Capture the cell that displays the provided text and extract its [x, y] central coordinate. 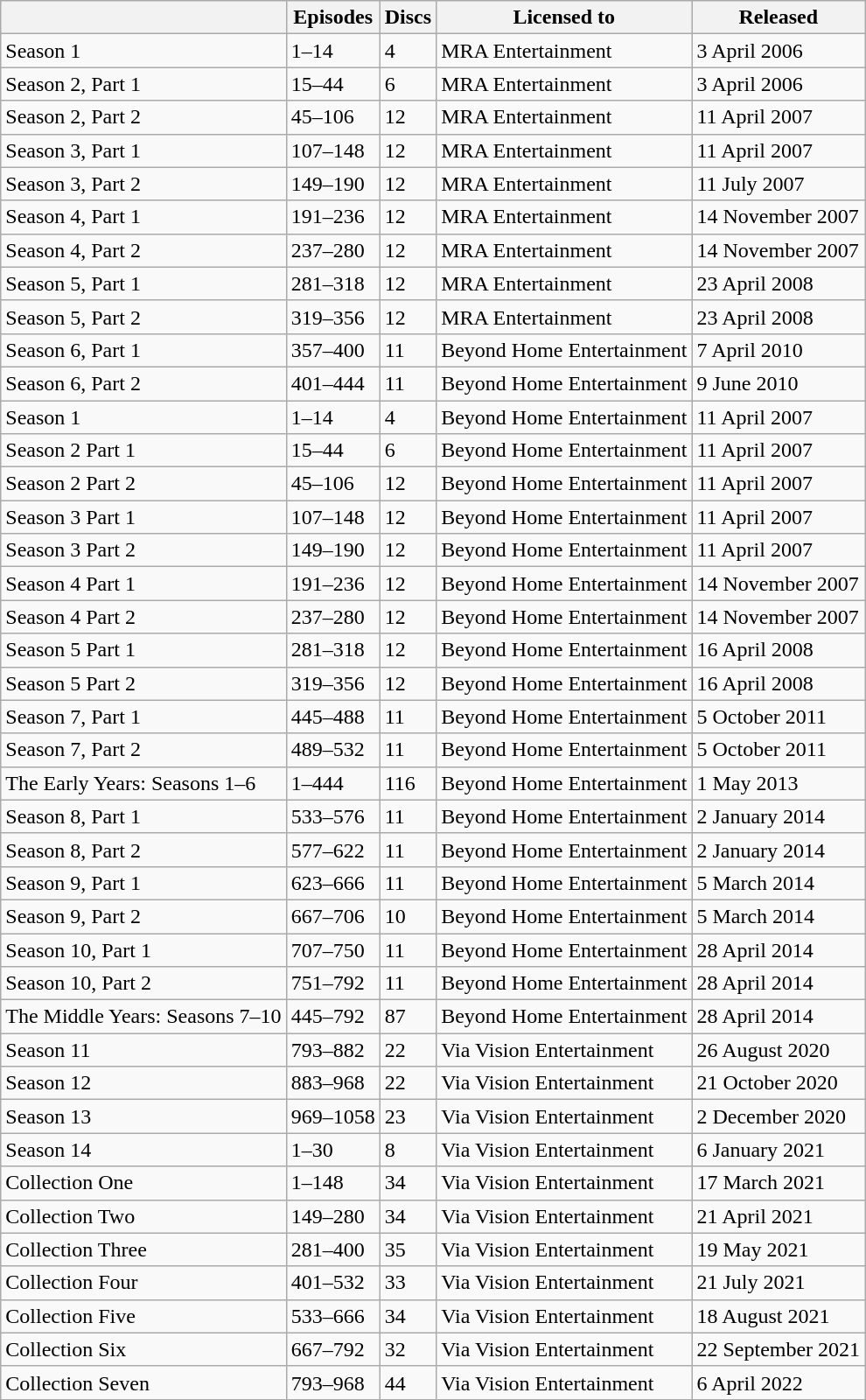
Season 11 [143, 1050]
623–666 [332, 883]
445–792 [332, 1017]
533–576 [332, 816]
Season 2, Part 2 [143, 117]
969–1058 [332, 1116]
533–666 [332, 1316]
21 October 2020 [779, 1083]
883–968 [332, 1083]
Season 4 Part 2 [143, 617]
87 [408, 1017]
Season 3 Part 1 [143, 517]
Season 4, Part 2 [143, 250]
33 [408, 1283]
Season 2 Part 1 [143, 451]
Season 10, Part 2 [143, 983]
32 [408, 1349]
1 May 2013 [779, 783]
1–148 [332, 1183]
Season 4, Part 1 [143, 217]
Season 8, Part 2 [143, 850]
Season 14 [143, 1150]
Discs [408, 17]
707–750 [332, 949]
281–400 [332, 1249]
Season 10, Part 1 [143, 949]
The Middle Years: Seasons 7–10 [143, 1017]
401–532 [332, 1283]
Episodes [332, 17]
6 January 2021 [779, 1150]
Season 5 Part 1 [143, 650]
7 April 2010 [779, 350]
Season 2 Part 2 [143, 484]
9 June 2010 [779, 383]
Season 4 Part 1 [143, 584]
2 December 2020 [779, 1116]
357–400 [332, 350]
Season 7, Part 1 [143, 717]
149–280 [332, 1216]
Season 7, Part 2 [143, 750]
1–30 [332, 1150]
1–444 [332, 783]
Season 12 [143, 1083]
Collection One [143, 1183]
Season 5, Part 1 [143, 283]
Season 6, Part 2 [143, 383]
35 [408, 1249]
44 [408, 1382]
21 July 2021 [779, 1283]
22 September 2021 [779, 1349]
Season 9, Part 1 [143, 883]
Season 5 Part 2 [143, 683]
19 May 2021 [779, 1249]
Season 9, Part 2 [143, 916]
Collection Four [143, 1283]
6 April 2022 [779, 1382]
26 August 2020 [779, 1050]
793–882 [332, 1050]
8 [408, 1150]
577–622 [332, 850]
Collection Five [143, 1316]
793–968 [332, 1382]
445–488 [332, 717]
Season 8, Part 1 [143, 816]
Released [779, 17]
Season 2, Part 1 [143, 84]
Season 3, Part 2 [143, 184]
667–792 [332, 1349]
Collection Two [143, 1216]
Collection Three [143, 1249]
751–792 [332, 983]
23 [408, 1116]
Season 5, Part 2 [143, 317]
18 August 2021 [779, 1316]
Season 3, Part 1 [143, 150]
Licensed to [564, 17]
Season 13 [143, 1116]
The Early Years: Seasons 1–6 [143, 783]
17 March 2021 [779, 1183]
116 [408, 783]
Season 6, Part 1 [143, 350]
11 July 2007 [779, 184]
Collection Six [143, 1349]
401–444 [332, 383]
10 [408, 916]
667–706 [332, 916]
Collection Seven [143, 1382]
21 April 2021 [779, 1216]
489–532 [332, 750]
Season 3 Part 2 [143, 550]
